Identify which cell holds the provided text, then report its (x, y) central coordinate. 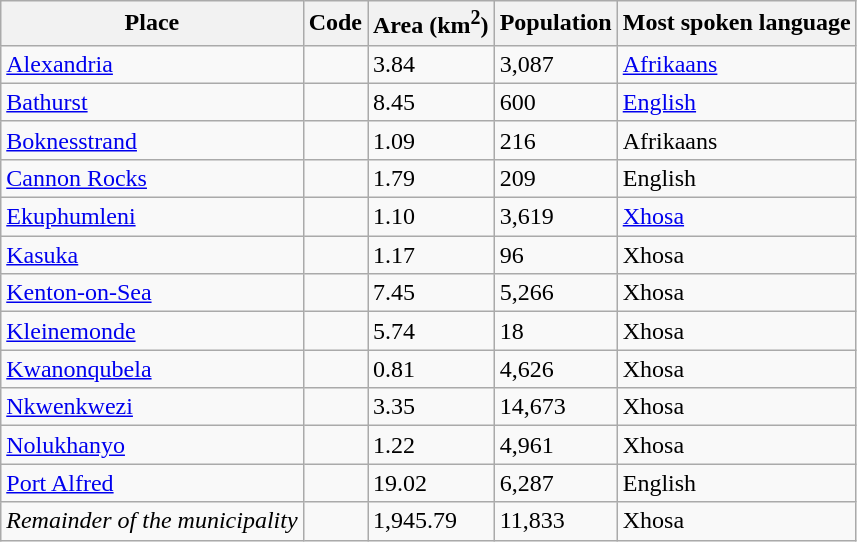
4,626 (556, 369)
216 (556, 140)
14,673 (556, 407)
600 (556, 102)
Kwanonqubela (152, 369)
1.79 (432, 178)
6,287 (556, 483)
Ekuphumleni (152, 217)
4,961 (556, 445)
Kenton-on-Sea (152, 293)
11,833 (556, 521)
8.45 (432, 102)
Bathurst (152, 102)
Port Alfred (152, 483)
Code (335, 24)
3,619 (556, 217)
209 (556, 178)
Kleinemonde (152, 331)
Most spoken language (736, 24)
Nolukhanyo (152, 445)
Remainder of the municipality (152, 521)
Alexandria (152, 64)
96 (556, 255)
1.17 (432, 255)
3,087 (556, 64)
Boknesstrand (152, 140)
5,266 (556, 293)
Area (km2) (432, 24)
Kasuka (152, 255)
Nkwenkwezi (152, 407)
5.74 (432, 331)
18 (556, 331)
3.35 (432, 407)
7.45 (432, 293)
3.84 (432, 64)
Population (556, 24)
Place (152, 24)
1.09 (432, 140)
1,945.79 (432, 521)
19.02 (432, 483)
1.10 (432, 217)
1.22 (432, 445)
Cannon Rocks (152, 178)
0.81 (432, 369)
